Detect which cell encompasses the target text, then output its (X, Y) center coordinate. 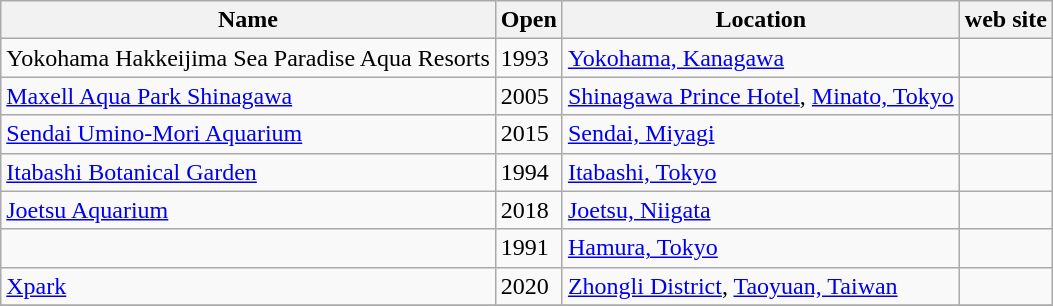
Joetsu, Niigata (760, 210)
web site (1006, 20)
Shinagawa Prince Hotel, Minato, Tokyo (760, 96)
Yokohama Hakkeijima Sea Paradise Aqua Resorts (248, 58)
Zhongli District, Taoyuan, Taiwan (760, 286)
1991 (528, 248)
Sendai Umino-Mori Aquarium (248, 134)
Location (760, 20)
1993 (528, 58)
Xpark (248, 286)
Sendai, Miyagi (760, 134)
2005 (528, 96)
1994 (528, 172)
2015 (528, 134)
Joetsu Aquarium (248, 210)
Yokohama, Kanagawa (760, 58)
Maxell Aqua Park Shinagawa (248, 96)
2018 (528, 210)
2020 (528, 286)
Hamura, Tokyo (760, 248)
Itabashi, Tokyo (760, 172)
Name (248, 20)
Itabashi Botanical Garden (248, 172)
Open (528, 20)
